Find where the given text appears and provide that cell's center as [x, y] coordinate. 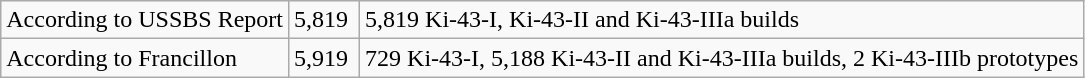
5,919 [324, 58]
According to USSBS Report [145, 20]
5,819 [324, 20]
5,819 Ki-43-I, Ki-43-II and Ki-43-IIIa builds [722, 20]
According to Francillon [145, 58]
729 Ki-43-I, 5,188 Ki-43-II and Ki-43-IIIa builds, 2 Ki-43-IIIb prototypes [722, 58]
